Search for the cell housing the specified text and yield its [x, y] center coordinate. 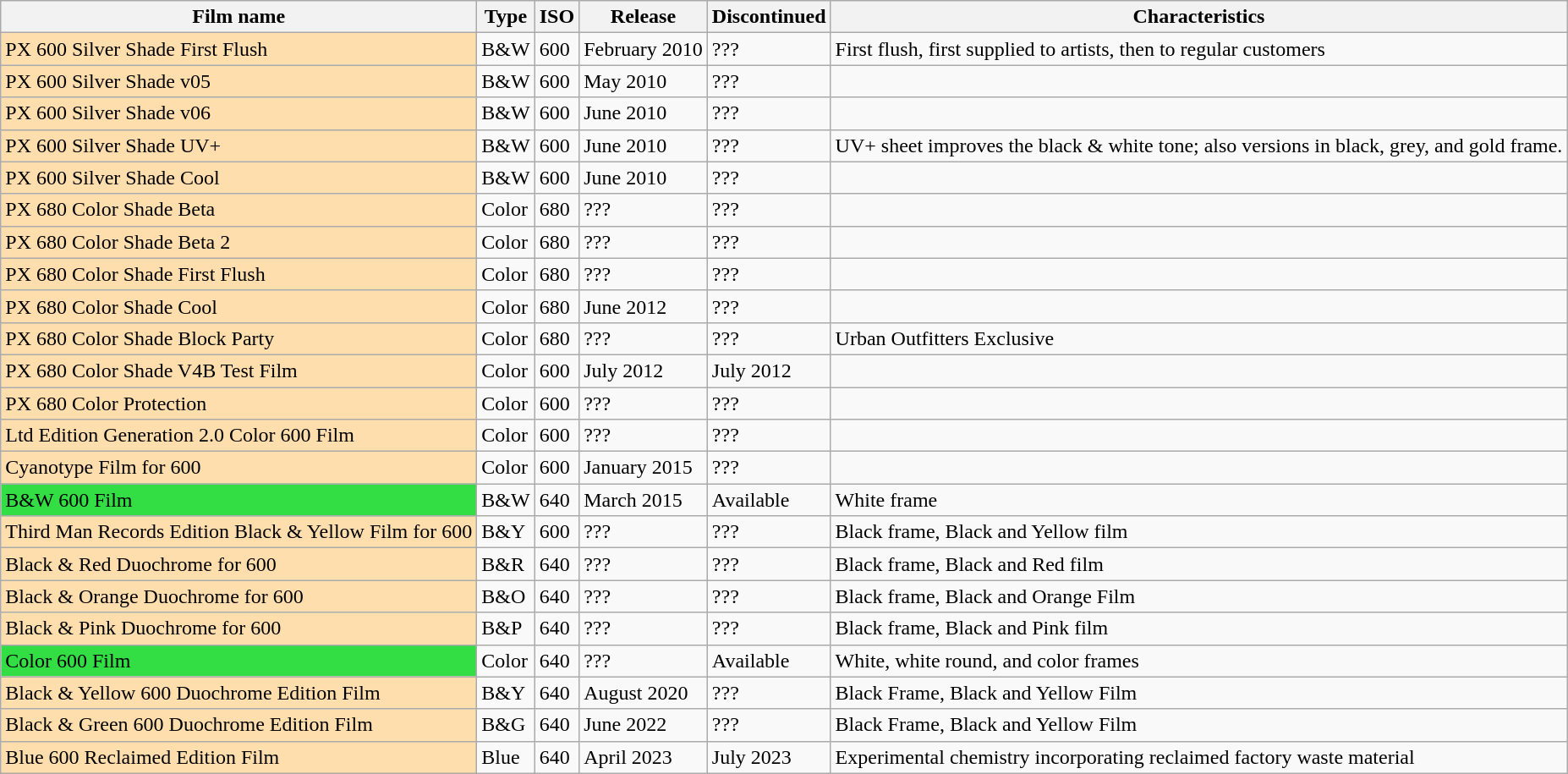
B&W 600 Film [238, 500]
Black & Red Duochrome for 600 [238, 564]
Characteristics [1199, 17]
June 2012 [644, 306]
Blue 600 Reclaimed Edition Film [238, 757]
PX 680 Color Shade Beta [238, 210]
Experimental chemistry incorporating reclaimed factory waste material [1199, 757]
PX 600 Silver Shade Cool [238, 178]
B&G [506, 725]
July 2023 [769, 757]
Black frame, Black and Pink film [1199, 629]
Black frame, Black and Orange Film [1199, 596]
PX 680 Color Shade Beta 2 [238, 242]
Ltd Edition Generation 2.0 Color 600 Film [238, 436]
Cyanotype Film for 600 [238, 468]
PX 680 Color Shade Cool [238, 306]
PX 600 Silver Shade v06 [238, 113]
Blue [506, 757]
Discontinued [769, 17]
White, white round, and color frames [1199, 661]
Film name [238, 17]
B&O [506, 596]
Type [506, 17]
Urban Outfitters Exclusive [1199, 338]
ISO [556, 17]
PX 680 Color Shade Block Party [238, 338]
February 2010 [644, 49]
August 2020 [644, 693]
White frame [1199, 500]
PX 600 Silver Shade First Flush [238, 49]
Color 600 Film [238, 661]
PX 680 Color Protection [238, 403]
PX 600 Silver Shade UV+ [238, 145]
B&P [506, 629]
Black frame, Black and Red film [1199, 564]
January 2015 [644, 468]
Release [644, 17]
PX 600 Silver Shade v05 [238, 81]
Black & Yellow 600 Duochrome Edition Film [238, 693]
March 2015 [644, 500]
PX 680 Color Shade First Flush [238, 274]
Black & Green 600 Duochrome Edition Film [238, 725]
PX 680 Color Shade V4B Test Film [238, 371]
May 2010 [644, 81]
UV+ sheet improves the black & white tone; also versions in black, grey, and gold frame. [1199, 145]
April 2023 [644, 757]
June 2022 [644, 725]
Black & Orange Duochrome for 600 [238, 596]
First flush, first supplied to artists, then to regular customers [1199, 49]
B&R [506, 564]
Black frame, Black and Yellow film [1199, 532]
Black & Pink Duochrome for 600 [238, 629]
Third Man Records Edition Black & Yellow Film for 600 [238, 532]
